Output the [X, Y] coordinate of the center of the cell containing the given text.  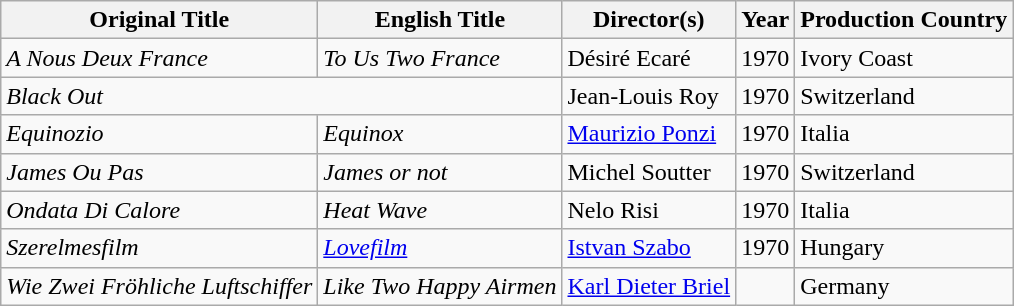
Year [766, 20]
Wie Zwei Fröhliche Luftschiffer [160, 286]
Maurizio Ponzi [649, 134]
James or not [440, 172]
Ondata Di Calore [160, 210]
Nelo Risi [649, 210]
Germany [904, 286]
Hungary [904, 248]
Szerelmesfilm [160, 248]
Ivory Coast [904, 58]
Equinox [440, 134]
Like Two Happy Airmen [440, 286]
A Nous Deux France [160, 58]
Karl Dieter Briel [649, 286]
Lovefilm [440, 248]
Director(s) [649, 20]
Black Out [282, 96]
To Us Two France [440, 58]
Istvan Szabo [649, 248]
Production Country [904, 20]
Jean-Louis Roy [649, 96]
Michel Soutter [649, 172]
Désiré Ecaré [649, 58]
Heat Wave [440, 210]
English Title [440, 20]
James Ou Pas [160, 172]
Equinozio [160, 134]
Original Title [160, 20]
